Return the [x, y] coordinate for the center point of the cell that contains the specified text.  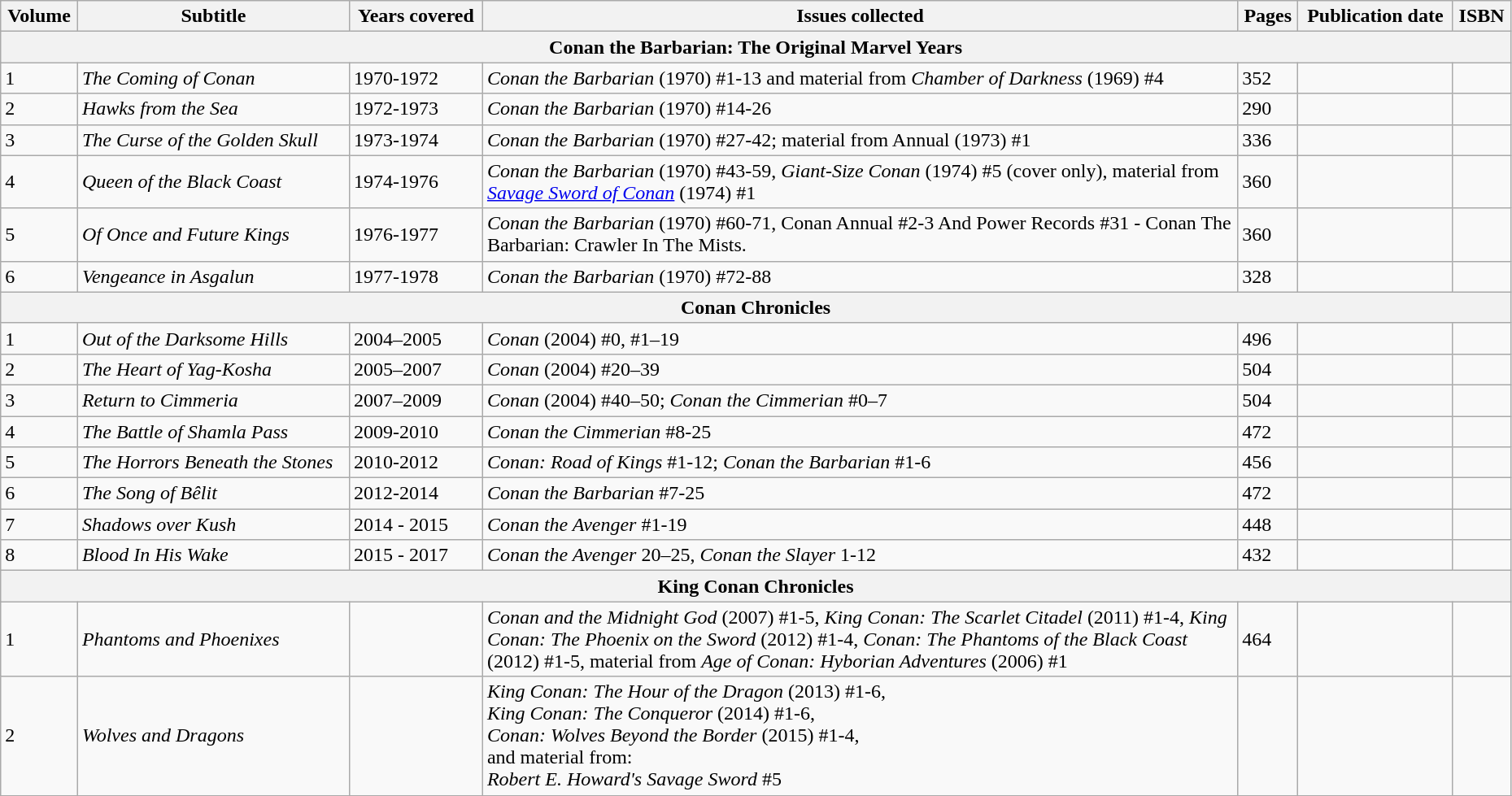
Out of the Darksome Hills [213, 338]
Blood In His Wake [213, 555]
The Horrors Beneath the Stones [213, 463]
8 [39, 555]
The Battle of Shamla Pass [213, 432]
Conan the Barbarian (1970) #43-59, Giant-Size Conan (1974) #5 (cover only), material from Savage Sword of Conan (1974) #1 [860, 182]
328 [1268, 276]
Publication date [1375, 16]
2009-2010 [416, 432]
ISBN [1482, 16]
Phantoms and Phoenixes [213, 639]
Conan the Avenger 20–25, Conan the Slayer 1-12 [860, 555]
Conan the Cimmerian #8-25 [860, 432]
Conan the Barbarian: The Original Marvel Years [756, 47]
2015 - 2017 [416, 555]
Vengeance in Asgalun [213, 276]
Issues collected [860, 16]
Volume [39, 16]
Conan Chronicles [756, 307]
1976-1977 [416, 234]
Conan the Barbarian (1970) #14-26 [860, 109]
2005–2007 [416, 369]
2012-2014 [416, 494]
1970-1972 [416, 78]
7 [39, 524]
1974-1976 [416, 182]
Shadows over Kush [213, 524]
Conan (2004) #20–39 [860, 369]
Subtitle [213, 16]
Conan the Barbarian (1970) #60-71, Conan Annual #2-3 And Power Records #31 - Conan The Barbarian: Crawler In The Mists. [860, 234]
Conan the Barbarian (1970) #27-42; material from Annual (1973) #1 [860, 140]
464 [1268, 639]
Wolves and Dragons [213, 736]
336 [1268, 140]
Conan the Barbarian (1970) #72-88 [860, 276]
448 [1268, 524]
Conan (2004) #0, #1–19 [860, 338]
1972-1973 [416, 109]
Of Once and Future Kings [213, 234]
290 [1268, 109]
The Curse of the Golden Skull [213, 140]
Conan the Avenger #1-19 [860, 524]
Queen of the Black Coast [213, 182]
Return to Cimmeria [213, 400]
The Coming of Conan [213, 78]
The Song of Bêlit [213, 494]
Conan (2004) #40–50; Conan the Cimmerian #0–7 [860, 400]
Pages [1268, 16]
2007–2009 [416, 400]
456 [1268, 463]
King Conan Chronicles [756, 586]
Conan the Barbarian #7-25 [860, 494]
2004–2005 [416, 338]
Years covered [416, 16]
2014 - 2015 [416, 524]
1973-1974 [416, 140]
1977-1978 [416, 276]
The Heart of Yag-Kosha [213, 369]
Hawks from the Sea [213, 109]
432 [1268, 555]
352 [1268, 78]
496 [1268, 338]
Conan: Road of Kings #1-12; Conan the Barbarian #1-6 [860, 463]
Conan the Barbarian (1970) #1-13 and material from Chamber of Darkness (1969) #4 [860, 78]
2010-2012 [416, 463]
